Provide the (X, Y) coordinate of the cell's center where the given text is located.  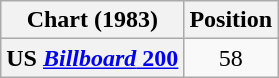
US Billboard 200 (92, 58)
Position (231, 20)
58 (231, 58)
Chart (1983) (92, 20)
